Find where the given text appears and provide that cell's center as [x, y] coordinate. 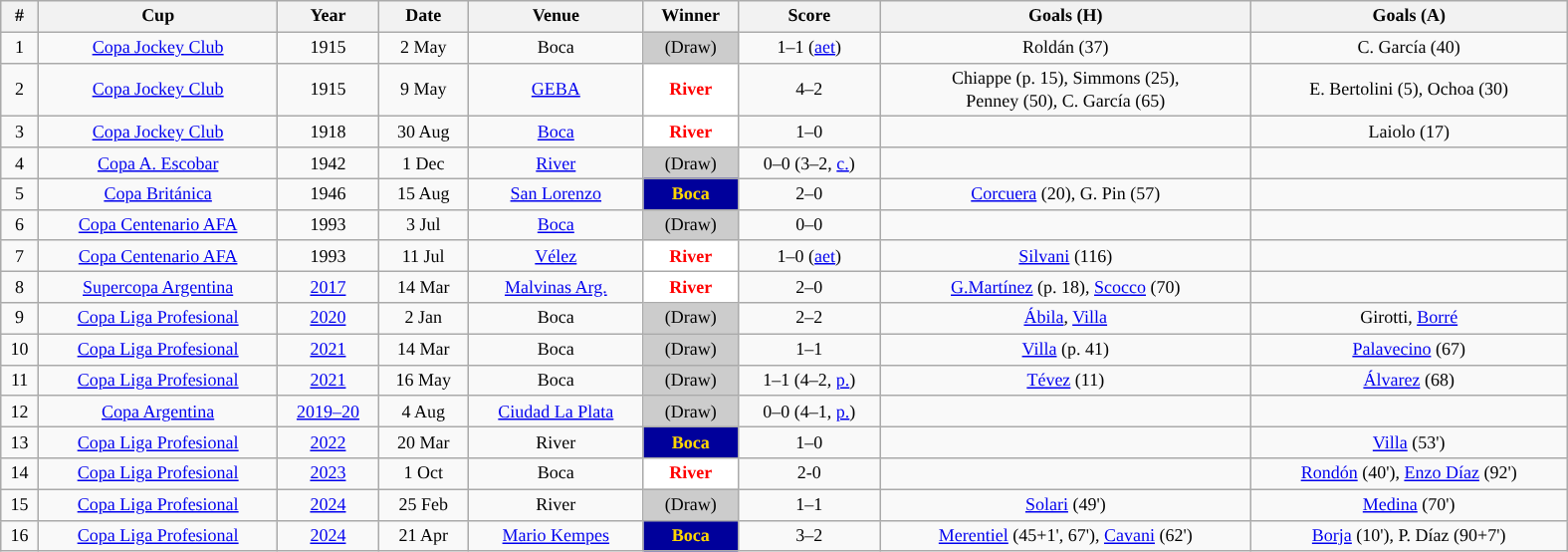
1946 [329, 193]
Borja (10'), P. Díaz (90+7') [1409, 536]
Supercopa Argentina [157, 287]
30 Aug [423, 132]
Goals (A) [1409, 16]
Ciudad La Plata [556, 411]
G.Martínez (p. 18), Scocco (70) [1066, 287]
Álvarez (68) [1409, 381]
Ábila, Villa [1066, 319]
1 [20, 48]
Girotti, Borré [1409, 319]
11 Jul [423, 255]
1–0 (aet) [808, 255]
15 [20, 504]
3 Jul [423, 225]
5 [20, 193]
14 [20, 474]
Goals (H) [1066, 16]
Copa A. Escobar [157, 163]
San Lorenzo [556, 193]
Year [329, 16]
1–1 (4–2, p.) [808, 381]
3 [20, 132]
1 Dec [423, 163]
2022 [329, 442]
2 Jan [423, 319]
12 [20, 411]
20 Mar [423, 442]
Roldán (37) [1066, 48]
2 [20, 90]
13 [20, 442]
Mario Kempes [556, 536]
11 [20, 381]
Merentiel (45+1', 67'), Cavani (62') [1066, 536]
1942 [329, 163]
Solari (49') [1066, 504]
Cup [157, 16]
E. Bertolini (5), Ochoa (30) [1409, 90]
2020 [329, 319]
GEBA [556, 90]
21 Apr [423, 536]
0–0 [808, 225]
2 May [423, 48]
4–2 [808, 90]
Villa (53') [1409, 442]
9 May [423, 90]
Malvinas Arg. [556, 287]
0–0 (3–2, c.) [808, 163]
16 May [423, 381]
16 [20, 536]
Villa (p. 41) [1066, 349]
2023 [329, 474]
Copa Británica [157, 193]
4 Aug [423, 411]
Venue [556, 16]
1918 [329, 132]
Chiappe (p. 15), Simmons (25), Penney (50), C. García (65) [1066, 90]
2017 [329, 287]
25 Feb [423, 504]
8 [20, 287]
Palavecino (67) [1409, 349]
6 [20, 225]
Score [808, 16]
2-0 [808, 474]
C. García (40) [1409, 48]
1 Oct [423, 474]
# [20, 16]
15 Aug [423, 193]
0–0 (4–1, p.) [808, 411]
Medina (70') [1409, 504]
3–2 [808, 536]
Date [423, 16]
Copa Argentina [157, 411]
Winner [691, 16]
Tévez (11) [1066, 381]
10 [20, 349]
4 [20, 163]
Laiolo (17) [1409, 132]
Silvani (116) [1066, 255]
Rondón (40'), Enzo Díaz (92') [1409, 474]
Vélez [556, 255]
2–2 [808, 319]
1–1 (aet) [808, 48]
7 [20, 255]
Corcuera (20), G. Pin (57) [1066, 193]
9 [20, 319]
2019–20 [329, 411]
